From the cell containing the given text, extract its center point as [x, y] coordinate. 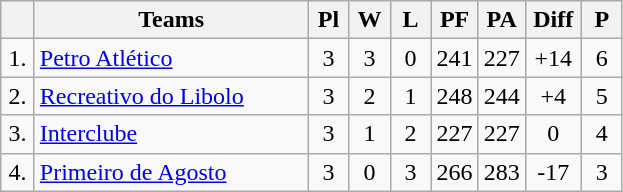
Primeiro de Agosto [171, 172]
Teams [171, 20]
W [370, 20]
PF [454, 20]
P [602, 20]
5 [602, 96]
L [410, 20]
3. [18, 134]
Petro Atlético [171, 58]
266 [454, 172]
Pl [328, 20]
4. [18, 172]
6 [602, 58]
283 [502, 172]
1. [18, 58]
244 [502, 96]
2. [18, 96]
-17 [553, 172]
+4 [553, 96]
PA [502, 20]
241 [454, 58]
Diff [553, 20]
Recreativo do Libolo [171, 96]
+14 [553, 58]
4 [602, 134]
Interclube [171, 134]
248 [454, 96]
